From the cell containing the given text, extract its center point as [x, y] coordinate. 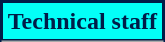
Technical staff [83, 22]
